Capture the cell that displays the provided text and extract its [x, y] central coordinate. 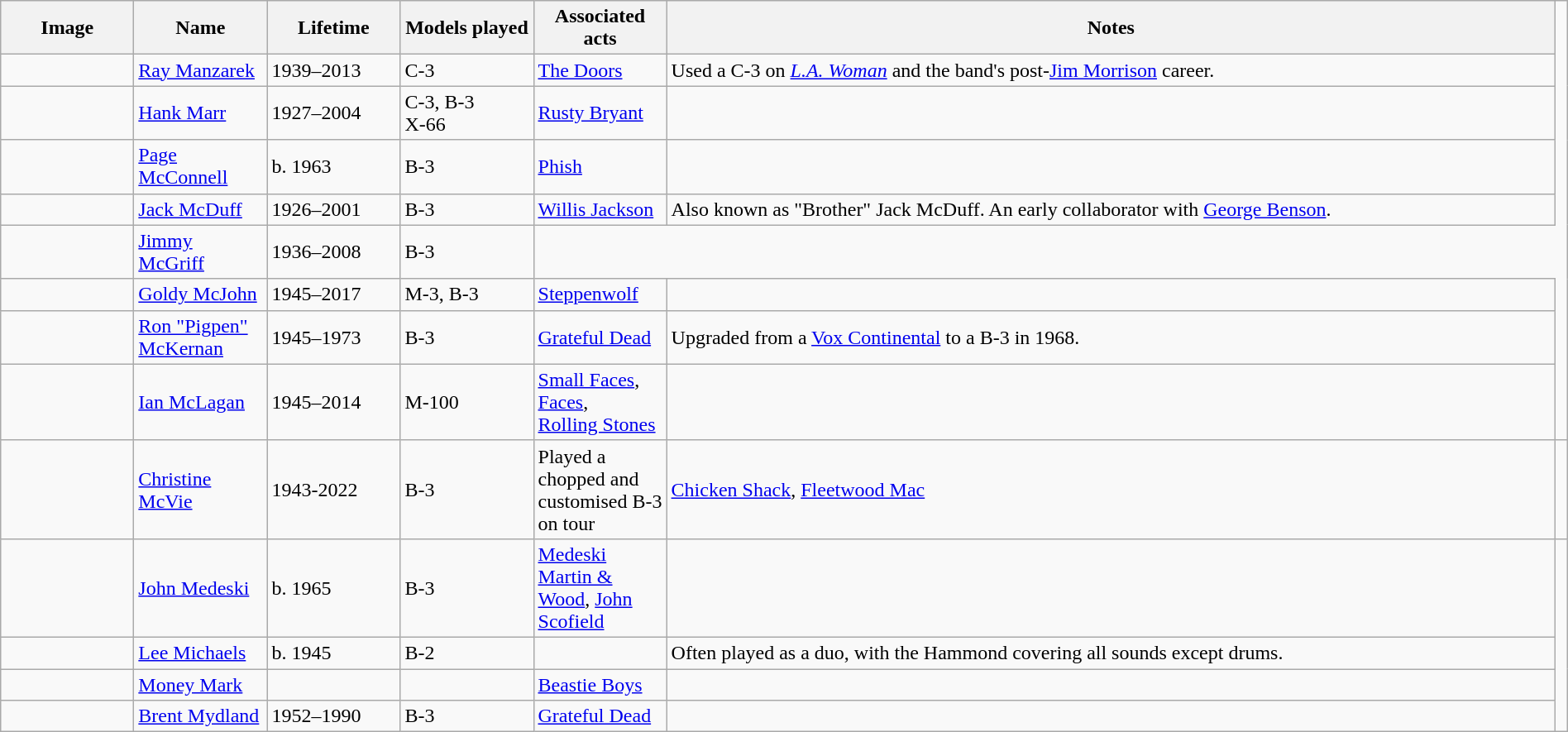
Ron "Pigpen" McKernan [200, 337]
Used a C-3 on L.A. Woman and the band's post-Jim Morrison career. [1111, 70]
1936–2008 [334, 251]
Money Mark [200, 684]
B-2 [466, 653]
Hank Marr [200, 112]
Ray Manzarek [200, 70]
Name [200, 28]
John Medeski [200, 587]
C-3 [466, 70]
1945–2017 [334, 294]
1952–1990 [334, 716]
Page McConnell [200, 167]
b. 1965 [334, 587]
Models played [466, 28]
1926–2001 [334, 209]
b. 1963 [334, 167]
b. 1945 [334, 653]
Also known as "Brother" Jack McDuff. An early collaborator with George Benson. [1111, 209]
M-100 [466, 402]
1945–2014 [334, 402]
1945–1973 [334, 337]
Chicken Shack, Fleetwood Mac [1111, 490]
Ian McLagan [200, 402]
Jimmy McGriff [200, 251]
Lifetime [334, 28]
C-3, B-3X-66 [466, 112]
Beastie Boys [600, 684]
Goldy McJohn [200, 294]
Willis Jackson [600, 209]
Rusty Bryant [600, 112]
Steppenwolf [600, 294]
1927–2004 [334, 112]
Jack McDuff [200, 209]
1939–2013 [334, 70]
Phish [600, 167]
Notes [1111, 28]
Christine McVie [200, 490]
Brent Mydland [200, 716]
1943-2022 [334, 490]
Played a chopped and customised B-3 on tour [600, 490]
Associated acts [600, 28]
The Doors [600, 70]
Image [68, 28]
Often played as a duo, with the Hammond covering all sounds except drums. [1111, 653]
Medeski Martin & Wood, John Scofield [600, 587]
Small Faces, Faces, Rolling Stones [600, 402]
Upgraded from a Vox Continental to a B-3 in 1968. [1111, 337]
Lee Michaels [200, 653]
M-3, B-3 [466, 294]
